From the cell containing the given text, extract its center point as [x, y] coordinate. 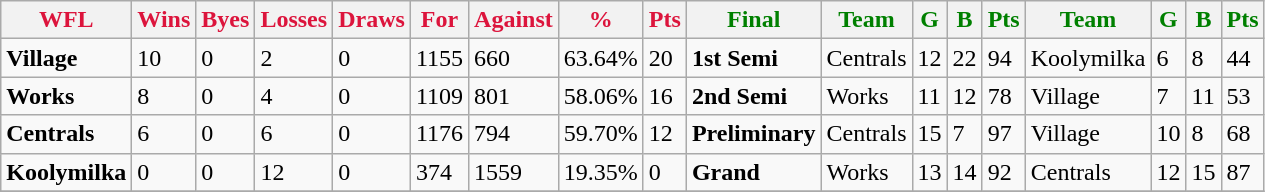
1559 [514, 172]
For [439, 20]
Losses [294, 20]
22 [964, 58]
Wins [164, 20]
78 [1004, 96]
20 [664, 58]
92 [1004, 172]
19.35% [600, 172]
94 [1004, 58]
13 [930, 172]
63.64% [600, 58]
794 [514, 134]
97 [1004, 134]
Draws [372, 20]
Final [754, 20]
68 [1242, 134]
Against [514, 20]
660 [514, 58]
% [600, 20]
4 [294, 96]
14 [964, 172]
1st Semi [754, 58]
44 [1242, 58]
Grand [754, 172]
58.06% [600, 96]
59.70% [600, 134]
87 [1242, 172]
1155 [439, 58]
2nd Semi [754, 96]
374 [439, 172]
1176 [439, 134]
Byes [226, 20]
16 [664, 96]
Preliminary [754, 134]
53 [1242, 96]
2 [294, 58]
WFL [66, 20]
1109 [439, 96]
801 [514, 96]
